Return (X, Y) of the center of cell containing provided text 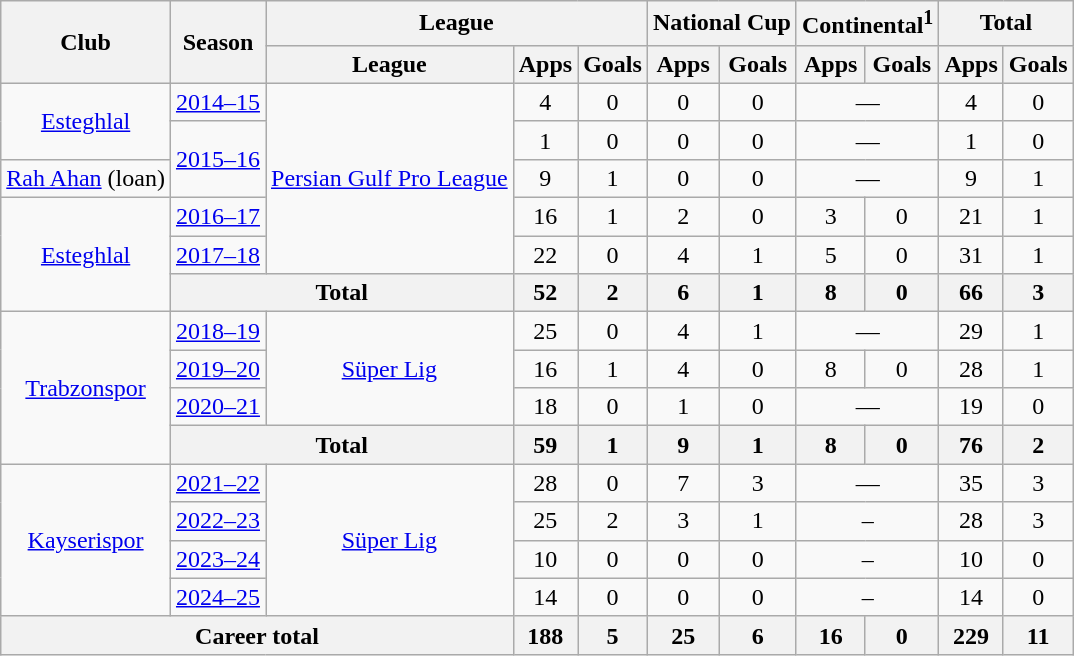
Persian Gulf Pro League (390, 178)
76 (971, 445)
Rah Ahan (loan) (86, 178)
66 (971, 293)
22 (545, 255)
2020–21 (218, 407)
Trabzonspor (86, 388)
2015–16 (218, 159)
2023–24 (218, 559)
29 (971, 331)
2016–17 (218, 217)
National Cup (722, 24)
11 (1038, 635)
19 (971, 407)
Kayserispor (86, 540)
31 (971, 255)
7 (683, 483)
2017–18 (218, 255)
188 (545, 635)
2018–19 (218, 331)
2019–20 (218, 369)
Club (86, 42)
18 (545, 407)
35 (971, 483)
Season (218, 42)
2022–23 (218, 521)
21 (971, 217)
52 (545, 293)
Career total (257, 635)
2014–15 (218, 102)
Continental1 (867, 24)
2021–22 (218, 483)
229 (971, 635)
2024–25 (218, 597)
59 (545, 445)
